Return (x, y) of the center of cell containing provided text 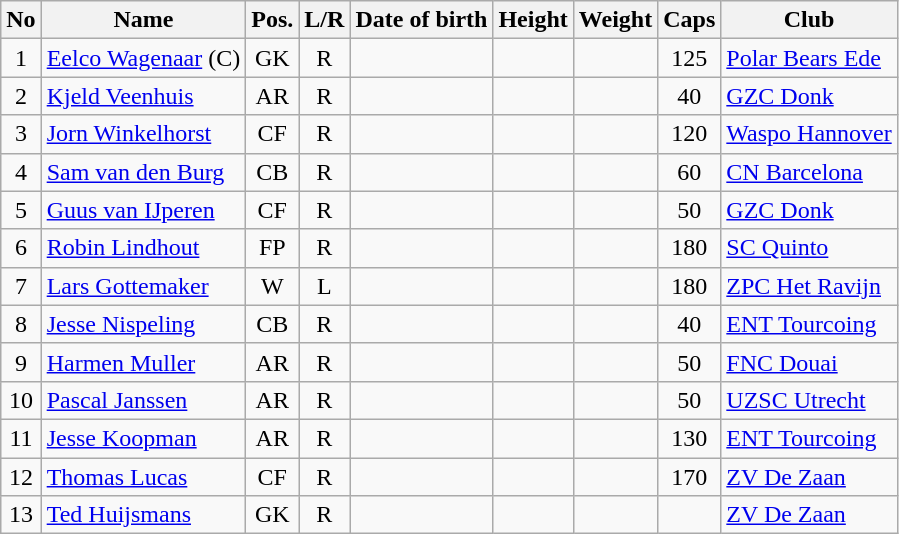
FNC Douai (809, 362)
Pos. (272, 20)
Ted Huijsmans (144, 515)
4 (21, 172)
No (21, 20)
Sam van den Burg (144, 172)
W (272, 286)
6 (21, 248)
130 (690, 438)
Height (533, 20)
Jesse Nispeling (144, 324)
Pascal Janssen (144, 400)
Thomas Lucas (144, 477)
Polar Bears Ede (809, 58)
1 (21, 58)
13 (21, 515)
Name (144, 20)
SC Quinto (809, 248)
11 (21, 438)
Jorn Winkelhorst (144, 134)
12 (21, 477)
Kjeld Veenhuis (144, 96)
5 (21, 210)
8 (21, 324)
2 (21, 96)
Jesse Koopman (144, 438)
UZSC Utrecht (809, 400)
170 (690, 477)
Harmen Muller (144, 362)
7 (21, 286)
Club (809, 20)
120 (690, 134)
Weight (615, 20)
Robin Lindhout (144, 248)
Lars Gottemaker (144, 286)
Waspo Hannover (809, 134)
Guus van IJperen (144, 210)
ZPC Het Ravijn (809, 286)
10 (21, 400)
CN Barcelona (809, 172)
Eelco Wagenaar (C) (144, 58)
Caps (690, 20)
L/R (324, 20)
L (324, 286)
125 (690, 58)
60 (690, 172)
9 (21, 362)
FP (272, 248)
3 (21, 134)
Date of birth (422, 20)
